Search for the cell housing the specified text and yield its [X, Y] center coordinate. 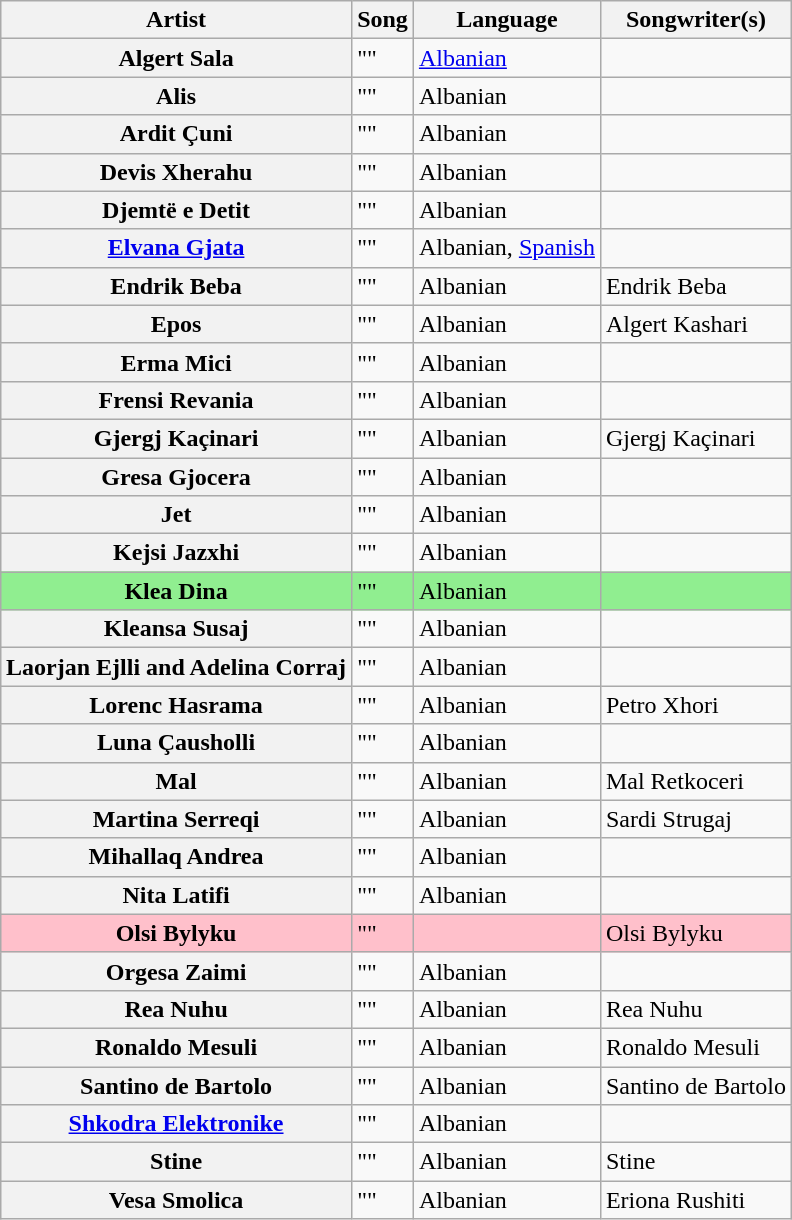
Petro Xhori [696, 705]
Frensi Revania [176, 400]
Shkodra Elektronike [176, 1124]
Elvana Gjata [176, 248]
Mihallaq Andrea [176, 857]
Epos [176, 324]
Song [383, 20]
Erma Mici [176, 362]
Nita Latifi [176, 895]
Artist [176, 20]
Martina Serreqi [176, 819]
Orgesa Zaimi [176, 971]
Djemtë e Detit [176, 210]
Luna Çausholli [176, 743]
Language [506, 20]
Klea Dina [176, 591]
Algert Kashari [696, 324]
Devis Xherahu [176, 172]
Sardi Strugaj [696, 819]
Laorjan Ejlli and Adelina Corraj [176, 667]
Kleansa Susaj [176, 629]
Kejsi Jazxhi [176, 553]
Songwriter(s) [696, 20]
Vesa Smolica [176, 1200]
Mal Retkoceri [696, 781]
Alis [176, 96]
Eriona Rushiti [696, 1200]
Algert Sala [176, 58]
Lorenc Hasrama [176, 705]
Ardit Çuni [176, 134]
Gresa Gjocera [176, 477]
Mal [176, 781]
Albanian, Spanish [506, 248]
Jet [176, 515]
